Extract the (x, y) coordinate from the center of the cell holding the provided text.  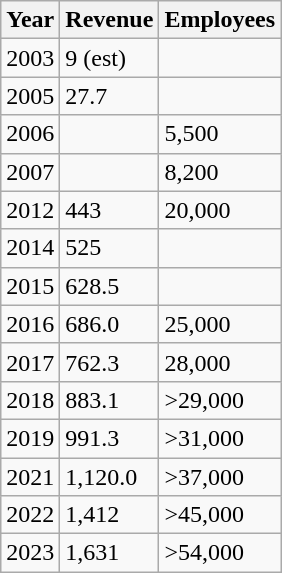
27.7 (110, 96)
2015 (30, 286)
2012 (30, 210)
>29,000 (220, 400)
Revenue (110, 20)
5,500 (220, 134)
25,000 (220, 324)
2016 (30, 324)
2017 (30, 362)
525 (110, 248)
1,412 (110, 515)
762.3 (110, 362)
2007 (30, 172)
991.3 (110, 438)
443 (110, 210)
883.1 (110, 400)
Employees (220, 20)
20,000 (220, 210)
>45,000 (220, 515)
28,000 (220, 362)
2005 (30, 96)
2021 (30, 477)
1,120.0 (110, 477)
2018 (30, 400)
8,200 (220, 172)
Year (30, 20)
686.0 (110, 324)
1,631 (110, 553)
628.5 (110, 286)
2023 (30, 553)
>37,000 (220, 477)
2006 (30, 134)
2003 (30, 58)
2019 (30, 438)
2022 (30, 515)
2014 (30, 248)
>31,000 (220, 438)
>54,000 (220, 553)
9 (est) (110, 58)
